Scan for the cell matching the given text and deliver its [x, y] coordinate at center. 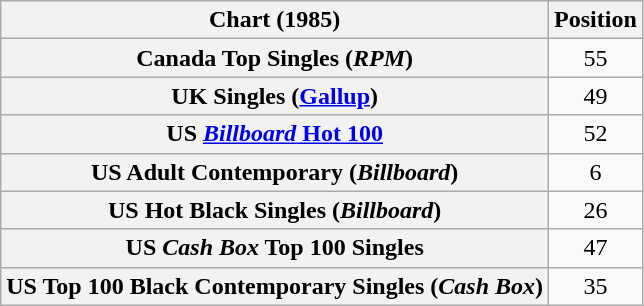
55 [596, 58]
6 [596, 172]
US Billboard Hot 100 [275, 134]
35 [596, 286]
US Adult Contemporary (Billboard) [275, 172]
26 [596, 210]
UK Singles (Gallup) [275, 96]
Chart (1985) [275, 20]
49 [596, 96]
US Cash Box Top 100 Singles [275, 248]
47 [596, 248]
US Hot Black Singles (Billboard) [275, 210]
52 [596, 134]
Canada Top Singles (RPM) [275, 58]
US Top 100 Black Contemporary Singles (Cash Box) [275, 286]
Position [596, 20]
